Detect which cell encompasses the target text, then output its [X, Y] center coordinate. 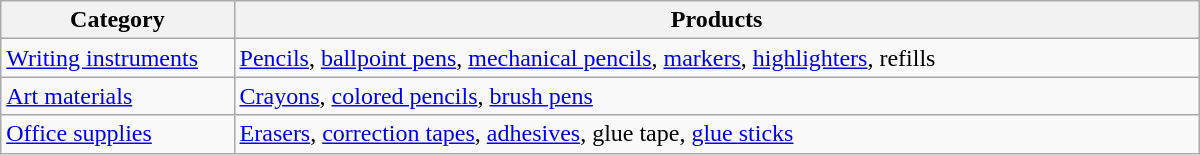
Erasers, correction tapes, adhesives, glue tape, glue sticks [716, 134]
Pencils, ballpoint pens, mechanical pencils, markers, highlighters, refills [716, 58]
Writing instruments [118, 58]
Products [716, 20]
Category [118, 20]
Office supplies [118, 134]
Art materials [118, 96]
Crayons, colored pencils, brush pens [716, 96]
